Provide the (x, y) coordinate of the cell's center where the given text is located.  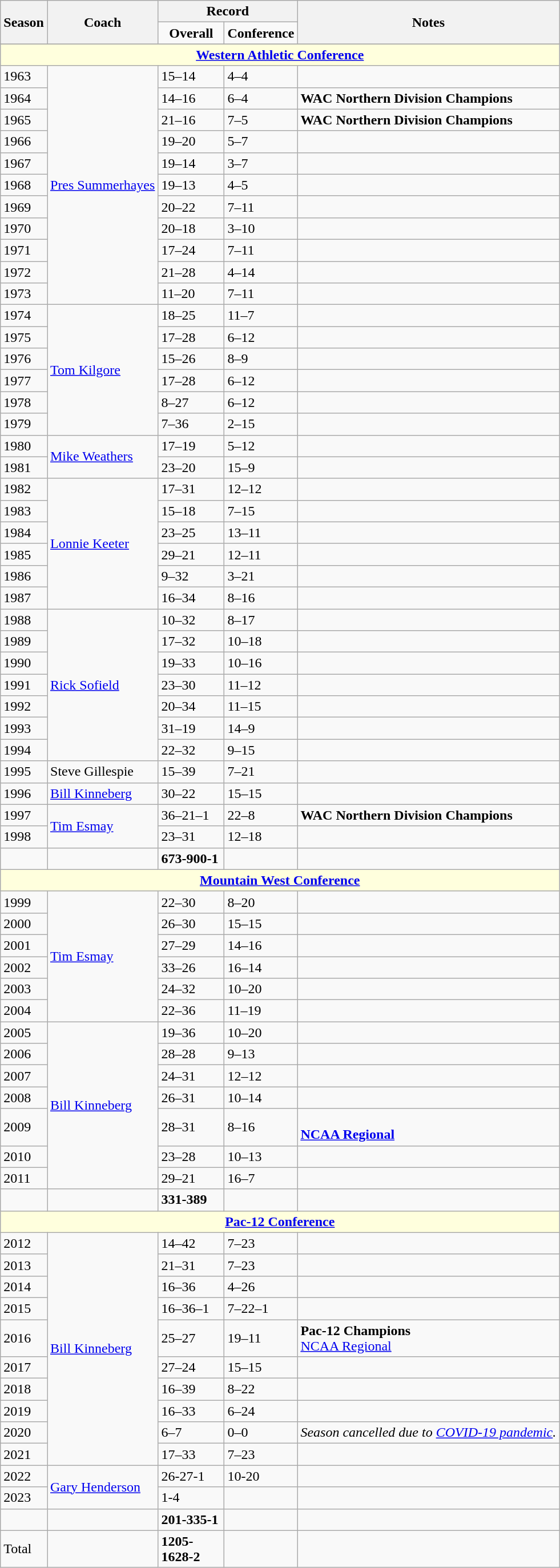
27–24 (191, 1368)
1988 (24, 619)
2018 (24, 1389)
16–33 (191, 1411)
19–14 (191, 163)
1972 (24, 272)
1992 (24, 707)
7–36 (191, 424)
1999 (24, 902)
5–7 (261, 142)
10–16 (261, 663)
1998 (24, 837)
8–9 (261, 359)
1971 (24, 250)
1990 (24, 663)
14–42 (191, 1243)
16–36–1 (191, 1308)
Tom Kilgore (102, 370)
21–28 (191, 272)
10–14 (261, 1098)
2021 (24, 1454)
19–33 (191, 663)
19–11 (261, 1338)
1994 (24, 750)
2022 (24, 1476)
673-900-1 (191, 858)
Lonnie Keeter (102, 543)
16–14 (261, 968)
Steve Gillespie (102, 772)
31–19 (191, 728)
6–24 (261, 1411)
1980 (24, 446)
4–4 (261, 76)
2010 (24, 1156)
1974 (24, 316)
9–32 (191, 576)
1964 (24, 98)
28–31 (191, 1127)
23–28 (191, 1156)
Record (228, 11)
1973 (24, 294)
19–13 (191, 185)
2–15 (261, 424)
22–30 (191, 902)
NCAA Regional (428, 1127)
Western Athletic Conference (280, 55)
9–13 (261, 1054)
2019 (24, 1411)
2005 (24, 1033)
Gary Henderson (102, 1487)
2000 (24, 924)
16–39 (191, 1389)
21–31 (191, 1265)
2012 (24, 1243)
Coach (102, 22)
11–12 (261, 685)
26–31 (191, 1098)
22–36 (191, 1011)
2008 (24, 1098)
3–7 (261, 163)
13–11 (261, 533)
16–36 (191, 1287)
2016 (24, 1338)
22–32 (191, 750)
28–28 (191, 1054)
1995 (24, 772)
20–18 (191, 228)
26–30 (191, 924)
Pres Summerhayes (102, 185)
2003 (24, 989)
4–14 (261, 272)
2007 (24, 1076)
26-27-1 (191, 1476)
201-335-1 (191, 1519)
17–19 (191, 446)
1-4 (191, 1498)
33–26 (191, 968)
2023 (24, 1498)
17–24 (191, 250)
Rick Sofield (102, 684)
2013 (24, 1265)
2001 (24, 945)
30–22 (191, 793)
23–30 (191, 685)
17–31 (191, 489)
12–11 (261, 554)
23–25 (191, 533)
27–29 (191, 945)
1967 (24, 163)
7–22–1 (261, 1308)
9–15 (261, 750)
1981 (24, 467)
Conference (261, 33)
2009 (24, 1127)
22–8 (261, 815)
6–7 (191, 1433)
10–18 (261, 642)
Mountain West Conference (280, 880)
15–26 (191, 359)
1968 (24, 185)
331-389 (191, 1200)
17–33 (191, 1454)
12–18 (261, 837)
24–31 (191, 1076)
8–20 (261, 902)
1970 (24, 228)
8–27 (191, 402)
2017 (24, 1368)
1991 (24, 685)
18–25 (191, 316)
1987 (24, 598)
5–12 (261, 446)
36–21–1 (191, 815)
Season cancelled due to COVID-19 pandemic. (428, 1433)
3–10 (261, 228)
8–17 (261, 619)
Season (24, 22)
20–22 (191, 207)
1963 (24, 76)
7–5 (261, 120)
11–19 (261, 1011)
11–7 (261, 316)
1993 (24, 728)
16–34 (191, 598)
2020 (24, 1433)
24–32 (191, 989)
1966 (24, 142)
7–21 (261, 772)
2011 (24, 1178)
1982 (24, 489)
2006 (24, 1054)
1979 (24, 424)
10–13 (261, 1156)
1989 (24, 642)
1983 (24, 511)
14–9 (261, 728)
10–32 (191, 619)
1965 (24, 120)
0–0 (261, 1433)
11–15 (261, 707)
1978 (24, 402)
1977 (24, 381)
15–9 (261, 467)
1969 (24, 207)
7–15 (261, 511)
20–34 (191, 707)
19–20 (191, 142)
19–36 (191, 1033)
1205-1628-2 (191, 1549)
Notes (428, 22)
4–26 (261, 1287)
15–14 (191, 76)
Pac-12 Conference (280, 1222)
2014 (24, 1287)
11–20 (191, 294)
23–31 (191, 837)
Total (24, 1549)
16–7 (261, 1178)
1975 (24, 337)
Mike Weathers (102, 457)
1996 (24, 793)
2015 (24, 1308)
6–4 (261, 98)
4–5 (261, 185)
17–32 (191, 642)
1985 (24, 554)
23–20 (191, 467)
1976 (24, 359)
2002 (24, 968)
21–16 (191, 120)
Overall (191, 33)
10-20 (261, 1476)
Pac-12 ChampionsNCAA Regional (428, 1338)
3–21 (261, 576)
1986 (24, 576)
1997 (24, 815)
15–39 (191, 772)
8–22 (261, 1389)
1984 (24, 533)
25–27 (191, 1338)
2004 (24, 1011)
15–18 (191, 511)
